Pinpoint the cell where the given text exists, returning its [x, y] midpoint coordinate. 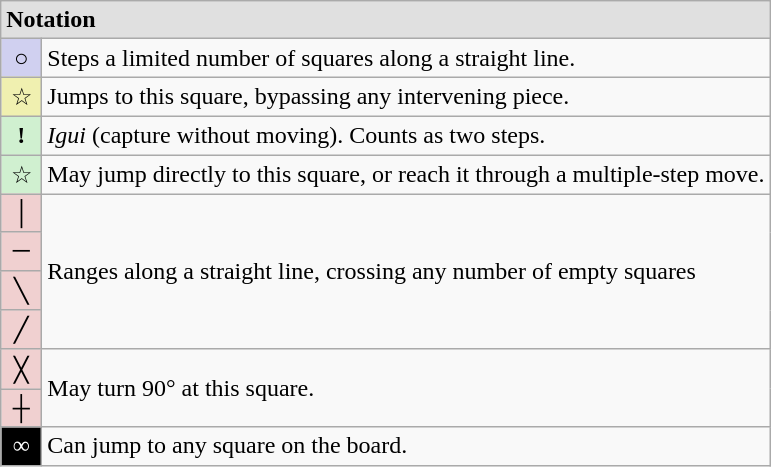
! [22, 135]
Can jump to any square on the board. [406, 446]
Igui (capture without moving). Counts as two steps. [406, 135]
─ [22, 251]
┼ [22, 408]
Steps a limited number of squares along a straight line. [406, 58]
∞ [22, 446]
○ [22, 58]
╳ [22, 369]
│ [22, 213]
╲ [22, 290]
Notation [386, 20]
May jump directly to this square, or reach it through a multiple-step move. [406, 174]
Jumps to this square, bypassing any intervening piece. [406, 97]
╱ [22, 330]
May turn 90° at this square. [406, 388]
Ranges along a straight line, crossing any number of empty squares [406, 272]
